Pinpoint the cell where the given text exists, returning its [x, y] midpoint coordinate. 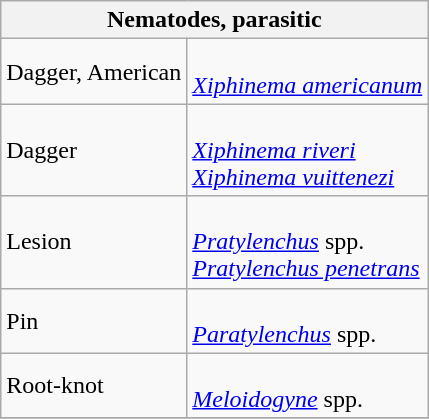
Xiphinema riveri Xiphinema vuittenezi [308, 150]
Xiphinema americanum [308, 72]
Dagger, American [94, 72]
Dagger [94, 150]
Nematodes, parasitic [214, 20]
Pratylenchus spp. Pratylenchus penetrans [308, 242]
Root-knot [94, 386]
Pin [94, 320]
Meloidogyne spp. [308, 386]
Lesion [94, 242]
Paratylenchus spp. [308, 320]
